Capture the cell that displays the provided text and extract its (X, Y) central coordinate. 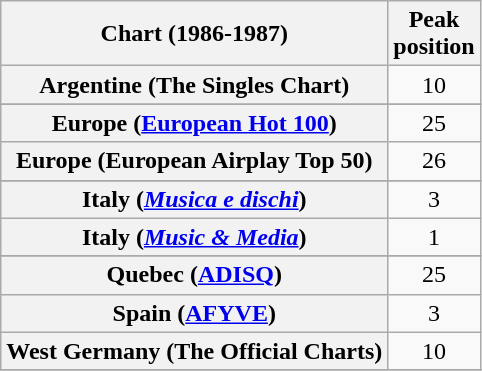
26 (434, 161)
Europe (European Airplay Top 50) (194, 161)
Spain (AFYVE) (194, 313)
Europe (European Hot 100) (194, 123)
Argentine (The Singles Chart) (194, 85)
Quebec (ADISQ) (194, 275)
Chart (1986-1987) (194, 34)
1 (434, 237)
Italy (Musica e dischi) (194, 199)
West Germany (The Official Charts) (194, 351)
Peakposition (434, 34)
Italy (Music & Media) (194, 237)
